Search for the cell housing the specified text and yield its [x, y] center coordinate. 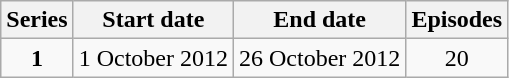
1 October 2012 [153, 58]
26 October 2012 [319, 58]
1 [37, 58]
Episodes [457, 20]
End date [319, 20]
Series [37, 20]
20 [457, 58]
Start date [153, 20]
